Pinpoint the cell where the given text exists, returning its (x, y) midpoint coordinate. 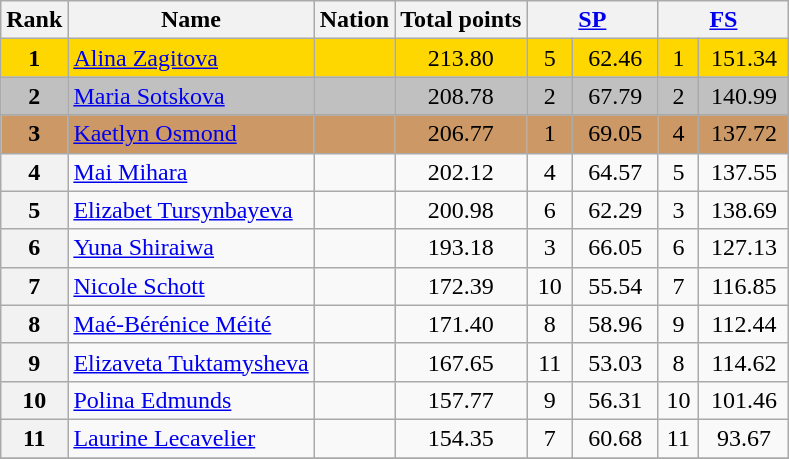
62.29 (616, 210)
FS (724, 20)
202.12 (461, 172)
Laurine Lecavelier (191, 438)
172.39 (461, 286)
137.72 (744, 134)
Elizaveta Tuktamysheva (191, 362)
53.03 (616, 362)
Yuna Shiraiwa (191, 248)
56.31 (616, 400)
Rank (34, 20)
Maé-Bérénice Méité (191, 324)
SP (592, 20)
171.40 (461, 324)
58.96 (616, 324)
116.85 (744, 286)
Total points (461, 20)
67.79 (616, 96)
151.34 (744, 58)
112.44 (744, 324)
Elizabet Tursynbayeva (191, 210)
208.78 (461, 96)
127.13 (744, 248)
Kaetlyn Osmond (191, 134)
Nicole Schott (191, 286)
167.65 (461, 362)
93.67 (744, 438)
200.98 (461, 210)
Nation (354, 20)
Maria Sotskova (191, 96)
193.18 (461, 248)
Name (191, 20)
69.05 (616, 134)
101.46 (744, 400)
55.54 (616, 286)
154.35 (461, 438)
213.80 (461, 58)
Mai Mihara (191, 172)
Alina Zagitova (191, 58)
157.77 (461, 400)
206.77 (461, 134)
66.05 (616, 248)
60.68 (616, 438)
64.57 (616, 172)
114.62 (744, 362)
137.55 (744, 172)
138.69 (744, 210)
140.99 (744, 96)
62.46 (616, 58)
Polina Edmunds (191, 400)
